Detect which cell encompasses the target text, then output its (x, y) center coordinate. 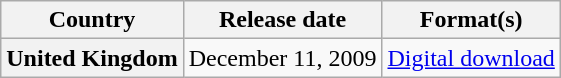
United Kingdom (92, 58)
December 11, 2009 (282, 58)
Release date (282, 20)
Country (92, 20)
Digital download (471, 58)
Format(s) (471, 20)
